Capture the cell that displays the provided text and extract its [x, y] central coordinate. 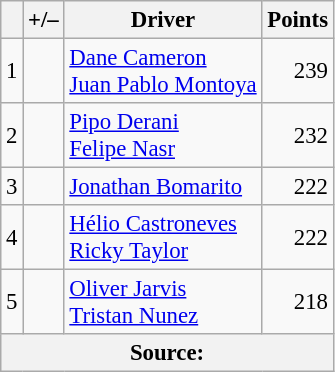
Pipo Derani Felipe Nasr [163, 136]
Hélio Castroneves Ricky Taylor [163, 238]
Driver [163, 20]
3 [12, 187]
Jonathan Bomarito [163, 187]
Source: [168, 353]
Oliver Jarvis Tristan Nunez [163, 302]
2 [12, 136]
239 [298, 72]
232 [298, 136]
1 [12, 72]
Points [298, 20]
4 [12, 238]
218 [298, 302]
+/– [44, 20]
5 [12, 302]
Dane Cameron Juan Pablo Montoya [163, 72]
